Capture the cell that displays the provided text and extract its [x, y] central coordinate. 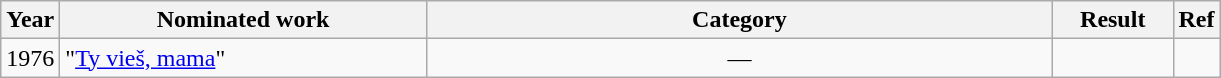
Year [30, 20]
1976 [30, 58]
— [739, 58]
Ref [1196, 20]
"Ty vieš, mama" [244, 58]
Result [1112, 20]
Nominated work [244, 20]
Category [739, 20]
